Scan for the cell matching the given text and deliver its (X, Y) coordinate at center. 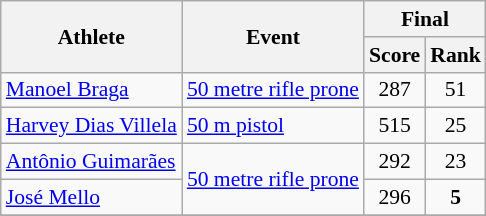
Score (394, 55)
292 (394, 162)
Athlete (92, 36)
296 (394, 197)
Rank (456, 55)
Harvey Dias Villela (92, 126)
Event (273, 36)
Antônio Guimarães (92, 162)
Manoel Braga (92, 90)
287 (394, 90)
José Mello (92, 197)
5 (456, 197)
25 (456, 126)
23 (456, 162)
51 (456, 90)
515 (394, 126)
Final (425, 19)
50 m pistol (273, 126)
